Return (X, Y) of the center of cell containing provided text 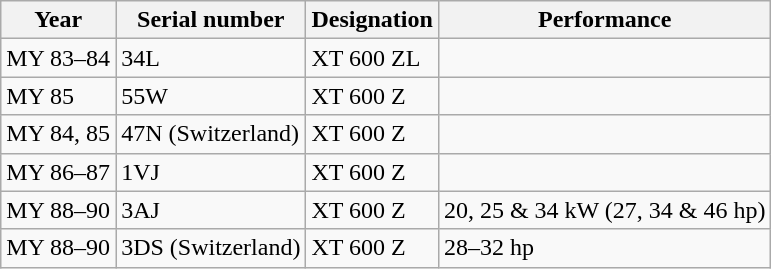
34L (211, 58)
XT 600 ZL (372, 58)
Performance (604, 20)
20, 25 & 34 kW (27, 34 & 46 hp) (604, 210)
MY 86–87 (58, 172)
28–32 hp (604, 248)
3DS (Switzerland) (211, 248)
55W (211, 96)
3AJ (211, 210)
MY 84, 85 (58, 134)
MY 83–84 (58, 58)
Serial number (211, 20)
1VJ (211, 172)
47N (Switzerland) (211, 134)
Year (58, 20)
Designation (372, 20)
MY 85 (58, 96)
